Search for the cell housing the specified text and yield its (x, y) center coordinate. 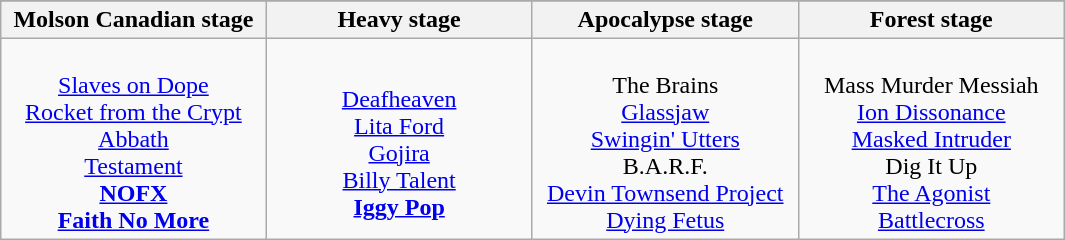
Forest stage (931, 20)
Slaves on Dope Rocket from the Crypt Abbath Testament NOFX Faith No More (134, 139)
Deafheaven Lita Ford Gojira Billy Talent Iggy Pop (399, 139)
Heavy stage (399, 20)
Apocalypse stage (665, 20)
The Brains Glassjaw Swingin' Utters B.A.R.F. Devin Townsend Project Dying Fetus (665, 139)
Mass Murder Messiah Ion Dissonance Masked Intruder Dig It Up The Agonist Battlecross (931, 139)
Molson Canadian stage (134, 20)
